Search for the cell housing the specified text and yield its (X, Y) center coordinate. 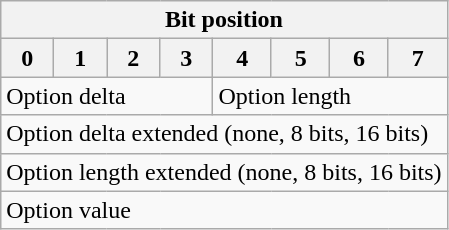
5 (300, 58)
Option delta extended (none, 8 bits, 16 bits) (224, 134)
6 (359, 58)
Option value (224, 210)
7 (418, 58)
Bit position (224, 20)
Option delta (107, 96)
0 (28, 58)
2 (134, 58)
Option length extended (none, 8 bits, 16 bits) (224, 172)
4 (242, 58)
1 (80, 58)
Option length (330, 96)
3 (186, 58)
